Identify which cell holds the provided text, then report its (x, y) central coordinate. 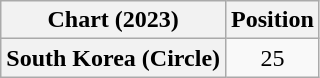
South Korea (Circle) (114, 58)
Position (273, 20)
Chart (2023) (114, 20)
25 (273, 58)
